Provide the [x, y] coordinate of the cell's center where the given text is located.  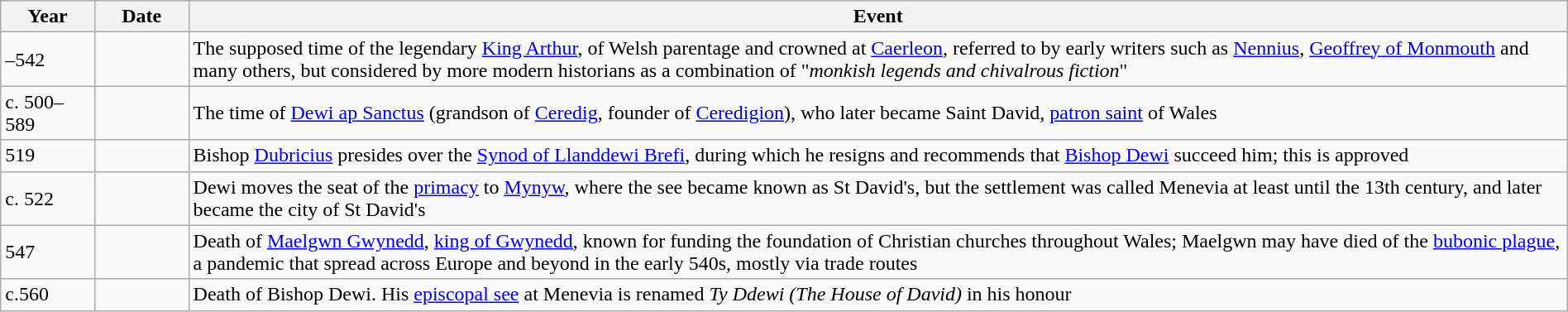
Event [878, 17]
Bishop Dubricius presides over the Synod of Llanddewi Brefi, during which he resigns and recommends that Bishop Dewi succeed him; this is approved [878, 156]
Death of Bishop Dewi. His episcopal see at Menevia is renamed Ty Ddewi (The House of David) in his honour [878, 295]
Year [48, 17]
547 [48, 252]
c. 522 [48, 199]
519 [48, 156]
c.560 [48, 295]
–542 [48, 60]
Date [141, 17]
The time of Dewi ap Sanctus (grandson of Ceredig, founder of Ceredigion), who later became Saint David, patron saint of Wales [878, 113]
c. 500–589 [48, 113]
